Capture the cell that displays the provided text and extract its (X, Y) central coordinate. 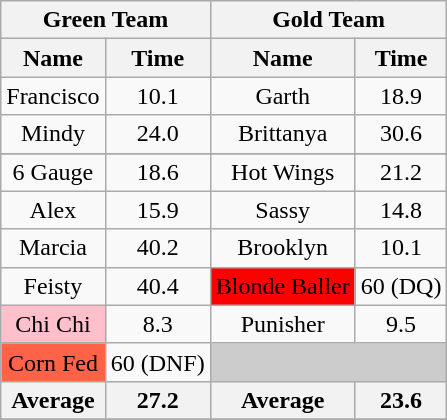
Brittanya (282, 134)
30.6 (401, 134)
Alex (53, 210)
18.6 (158, 172)
15.9 (158, 210)
Feisty (53, 286)
Brooklyn (282, 248)
Blonde Baller (282, 286)
Corn Fed (53, 362)
Chi Chi (53, 324)
Mindy (53, 134)
40.2 (158, 248)
27.2 (158, 400)
18.9 (401, 96)
60 (DNF) (158, 362)
14.8 (401, 210)
40.4 (158, 286)
Hot Wings (282, 172)
6 Gauge (53, 172)
Punisher (282, 324)
Garth (282, 96)
8.3 (158, 324)
60 (DQ) (401, 286)
23.6 (401, 400)
21.2 (401, 172)
Green Team (106, 20)
9.5 (401, 324)
Gold Team (328, 20)
Marcia (53, 248)
Sassy (282, 210)
Francisco (53, 96)
24.0 (158, 134)
